Return (X, Y) of the center of cell containing provided text 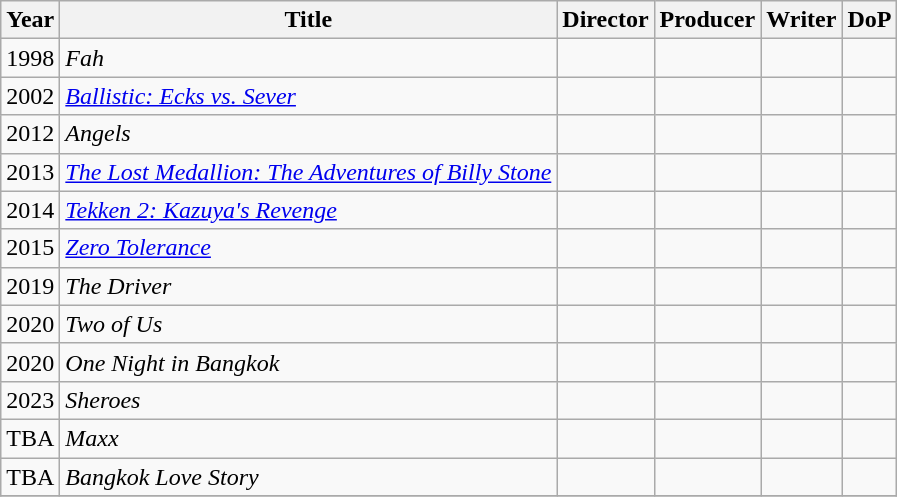
Bangkok Love Story (308, 477)
2012 (30, 134)
Ballistic: Ecks vs. Sever (308, 96)
Angels (308, 134)
Tekken 2: Kazuya's Revenge (308, 210)
Writer (802, 20)
One Night in Bangkok (308, 362)
Maxx (308, 438)
2002 (30, 96)
Year (30, 20)
Fah (308, 58)
Producer (708, 20)
2023 (30, 400)
The Lost Medallion: The Adventures of Billy Stone (308, 172)
2013 (30, 172)
Director (606, 20)
Title (308, 20)
2015 (30, 248)
The Driver (308, 286)
2019 (30, 286)
DoP (870, 20)
2014 (30, 210)
Zero Tolerance (308, 248)
Sheroes (308, 400)
1998 (30, 58)
Two of Us (308, 324)
